Output the [x, y] coordinate of the center of the cell containing the given text.  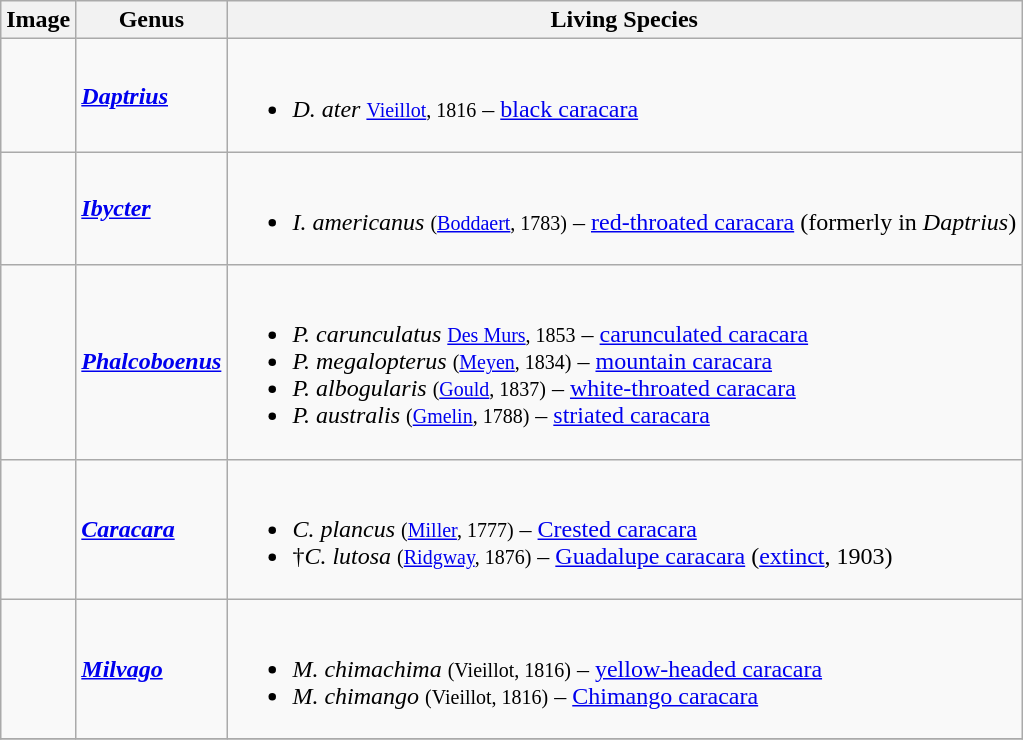
D. ater Vieillot, 1816 – black caracara [624, 96]
Genus [152, 20]
Caracara [152, 529]
Living Species [624, 20]
Phalcoboenus [152, 362]
I. americanus (Boddaert, 1783) – red-throated caracara (formerly in Daptrius) [624, 208]
M. chimachima (Vieillot, 1816) – yellow-headed caracaraM. chimango (Vieillot, 1816) – Chimango caracara [624, 669]
Milvago [152, 669]
Ibycter [152, 208]
C. plancus (Miller, 1777) – Crested caracara†C. lutosa (Ridgway, 1876) – Guadalupe caracara (extinct, 1903) [624, 529]
Daptrius [152, 96]
Image [38, 20]
